Find where the given text appears and provide that cell's center as (x, y) coordinate. 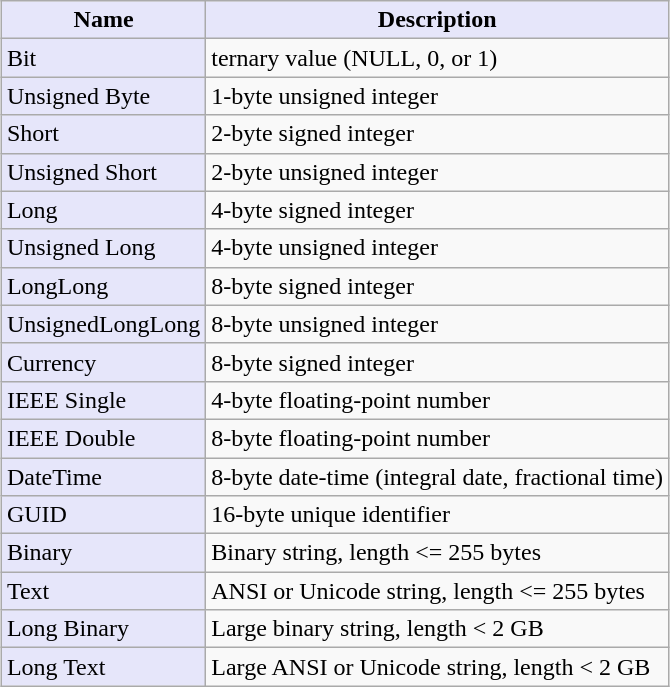
8-byte unsigned integer (438, 324)
Description (438, 20)
GUID (103, 515)
16-byte unique identifier (438, 515)
IEEE Single (103, 400)
ternary value (NULL, 0, or 1) (438, 58)
2-byte signed integer (438, 134)
Name (103, 20)
Currency (103, 362)
8-byte date-time (integral date, fractional time) (438, 477)
Binary string, length <= 255 bytes (438, 553)
ANSI or Unicode string, length <= 255 bytes (438, 591)
LongLong (103, 286)
4-byte unsigned integer (438, 248)
Binary (103, 553)
4-byte signed integer (438, 210)
Unsigned Long (103, 248)
Text (103, 591)
Long (103, 210)
1-byte unsigned integer (438, 96)
Short (103, 134)
UnsignedLongLong (103, 324)
Long Binary (103, 629)
4-byte floating-point number (438, 400)
2-byte unsigned integer (438, 172)
Long Text (103, 667)
IEEE Double (103, 438)
DateTime (103, 477)
8-byte floating-point number (438, 438)
Large ANSI or Unicode string, length < 2 GB (438, 667)
Unsigned Byte (103, 96)
Unsigned Short (103, 172)
Large binary string, length < 2 GB (438, 629)
Bit (103, 58)
